Return the (X, Y) coordinate for the center point of the cell that contains the specified text.  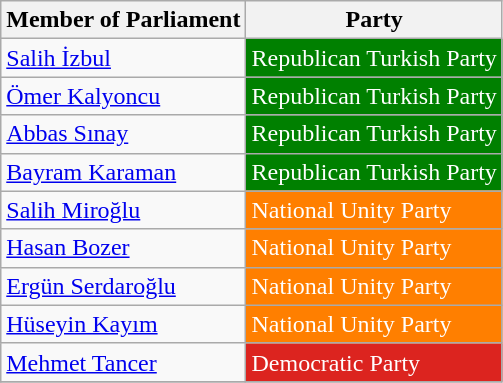
Ömer Kalyoncu (124, 96)
Salih Miroğlu (124, 210)
Member of Parliament (124, 20)
Hasan Bozer (124, 248)
Democratic Party (374, 362)
Hüseyin Kayım (124, 324)
Mehmet Tancer (124, 362)
Party (374, 20)
Bayram Karaman (124, 172)
Ergün Serdaroğlu (124, 286)
Salih İzbul (124, 58)
Abbas Sınay (124, 134)
